Determine the (x, y) coordinate at the center of the cell enclosing the given text.  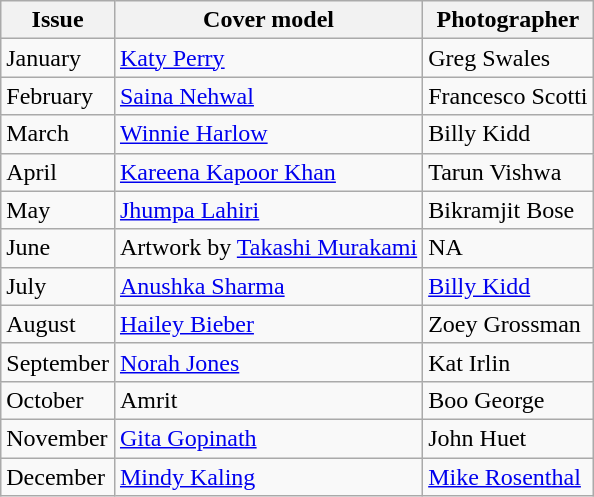
September (58, 362)
Mindy Kaling (268, 477)
Winnie Harlow (268, 134)
Boo George (508, 400)
Hailey Bieber (268, 324)
Zoey Grossman (508, 324)
Katy Perry (268, 58)
Gita Gopinath (268, 438)
March (58, 134)
Amrit (268, 400)
Artwork by Takashi Murakami (268, 248)
January (58, 58)
April (58, 172)
Kat Irlin (508, 362)
August (58, 324)
June (58, 248)
Tarun Vishwa (508, 172)
July (58, 286)
Francesco Scotti (508, 96)
Kareena Kapoor Khan (268, 172)
Greg Swales (508, 58)
November (58, 438)
Jhumpa Lahiri (268, 210)
Mike Rosenthal (508, 477)
Cover model (268, 20)
NA (508, 248)
October (58, 400)
February (58, 96)
Norah Jones (268, 362)
Saina Nehwal (268, 96)
Bikramjit Bose (508, 210)
Issue (58, 20)
May (58, 210)
Photographer (508, 20)
December (58, 477)
Anushka Sharma (268, 286)
John Huet (508, 438)
